Provide the [x, y] coordinate of the cell's center where the given text is located.  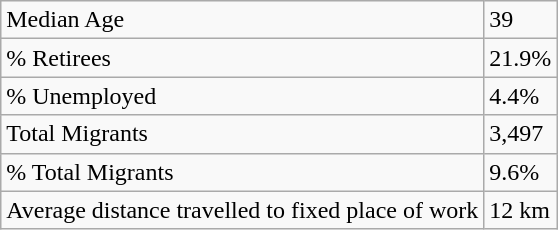
Median Age [242, 20]
% Retirees [242, 58]
21.9% [520, 58]
39 [520, 20]
% Total Migrants [242, 172]
9.6% [520, 172]
Average distance travelled to fixed place of work [242, 210]
3,497 [520, 134]
Total Migrants [242, 134]
12 km [520, 210]
% Unemployed [242, 96]
4.4% [520, 96]
